Locate the cell with the specified text and output its [x, y] center coordinate. 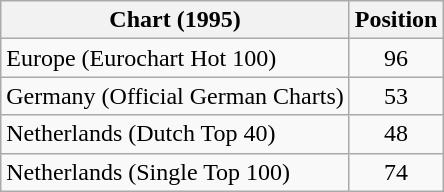
Germany (Official German Charts) [175, 96]
Chart (1995) [175, 20]
74 [396, 172]
Europe (Eurochart Hot 100) [175, 58]
Netherlands (Single Top 100) [175, 172]
Netherlands (Dutch Top 40) [175, 134]
48 [396, 134]
Position [396, 20]
53 [396, 96]
96 [396, 58]
